Output the (x, y) coordinate of the center of the cell containing the given text.  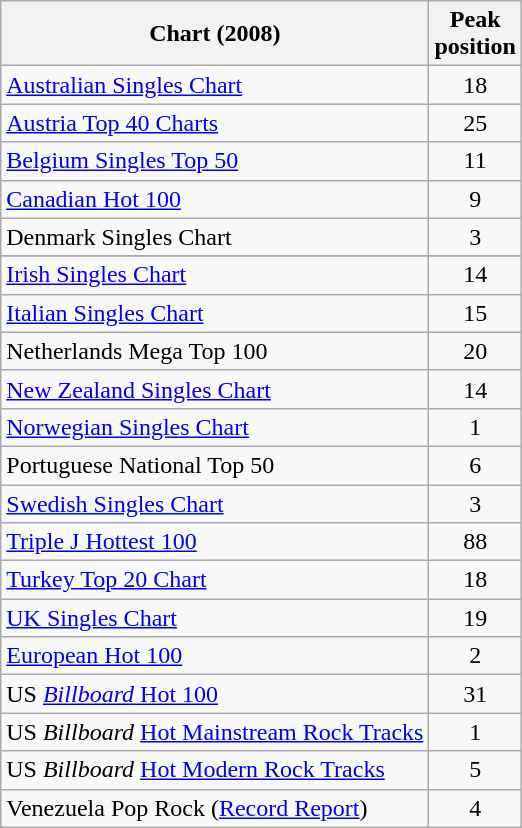
Netherlands Mega Top 100 (215, 351)
Belgium Singles Top 50 (215, 161)
9 (475, 199)
Swedish Singles Chart (215, 503)
Portuguese National Top 50 (215, 465)
US Billboard Hot Modern Rock Tracks (215, 770)
11 (475, 161)
UK Singles Chart (215, 618)
Canadian Hot 100 (215, 199)
Irish Singles Chart (215, 275)
Peakposition (475, 34)
New Zealand Singles Chart (215, 389)
Italian Singles Chart (215, 313)
Australian Singles Chart (215, 85)
25 (475, 123)
US Billboard Hot Mainstream Rock Tracks (215, 732)
Denmark Singles Chart (215, 237)
Chart (2008) (215, 34)
4 (475, 808)
Austria Top 40 Charts (215, 123)
European Hot 100 (215, 656)
Turkey Top 20 Chart (215, 580)
Venezuela Pop Rock (Record Report) (215, 808)
19 (475, 618)
15 (475, 313)
US Billboard Hot 100 (215, 694)
20 (475, 351)
2 (475, 656)
Norwegian Singles Chart (215, 427)
Triple J Hottest 100 (215, 542)
31 (475, 694)
5 (475, 770)
6 (475, 465)
88 (475, 542)
